Capture the cell that displays the provided text and extract its (X, Y) central coordinate. 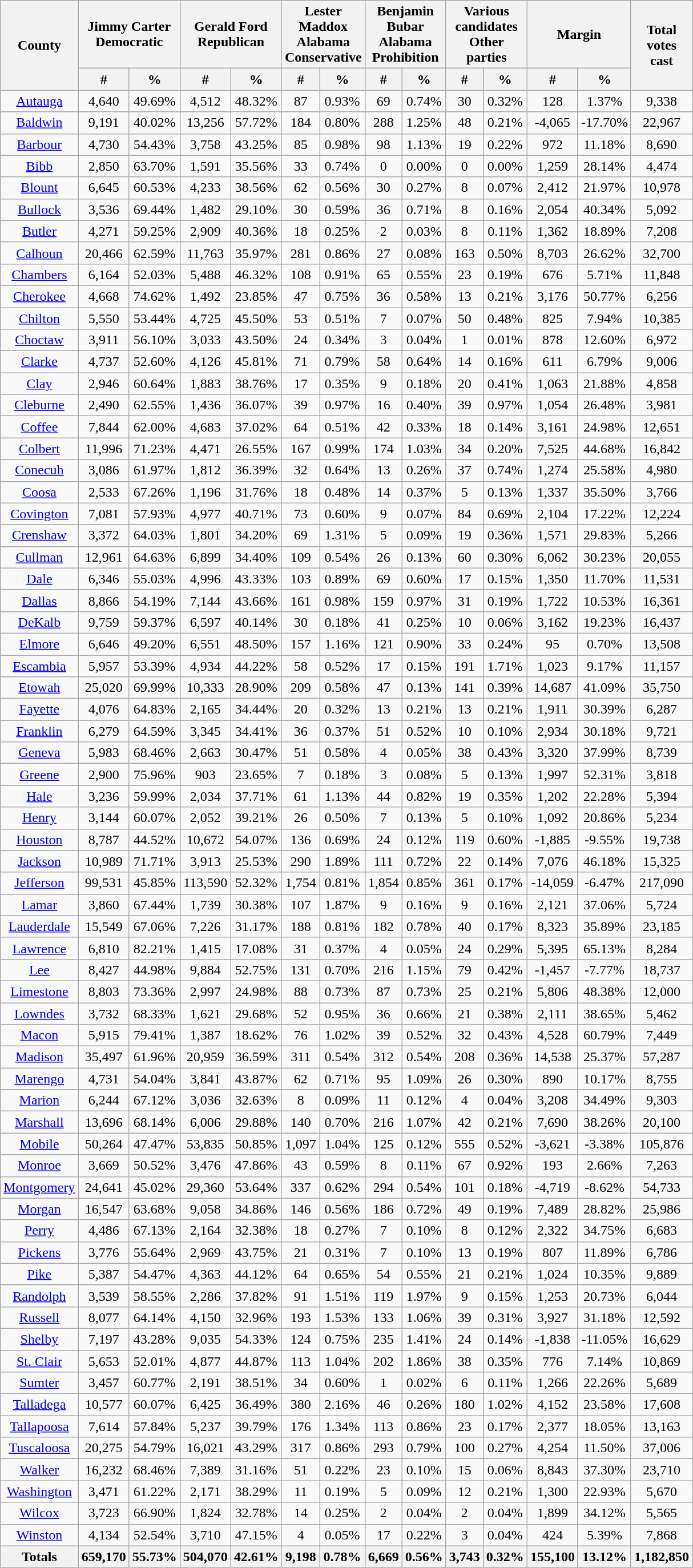
100 (465, 1448)
776 (553, 1361)
Clay (39, 384)
31.17% (256, 926)
8,323 (553, 926)
167 (300, 449)
3,161 (553, 427)
Shelby (39, 1339)
5,670 (661, 1492)
2.16% (343, 1405)
48.32% (256, 101)
2,034 (206, 796)
9,721 (661, 731)
8,703 (553, 253)
3,766 (661, 492)
65 (384, 275)
4,996 (206, 579)
0.66% (424, 1013)
161 (300, 600)
49 (465, 1209)
-3.38% (604, 1144)
4,471 (206, 449)
2,997 (206, 991)
113,590 (206, 883)
0.29% (505, 948)
Tallapoosa (39, 1426)
22 (465, 861)
Franklin (39, 731)
67.26% (154, 492)
1,300 (553, 1492)
23,710 (661, 1470)
1.86% (424, 1361)
1,337 (553, 492)
40.36% (256, 231)
Bullock (39, 209)
35.97% (256, 253)
3,911 (104, 340)
Elmore (39, 644)
60 (465, 557)
65.13% (604, 948)
9,303 (661, 1101)
75.96% (154, 775)
Sumter (39, 1383)
40.14% (256, 622)
Butler (39, 231)
71 (300, 362)
1,092 (553, 818)
82.21% (154, 948)
163 (465, 253)
50.77% (604, 296)
2,909 (206, 231)
176 (300, 1426)
2,663 (206, 753)
28.82% (604, 1209)
35,497 (104, 1057)
Jimmy CarterDemocratic (129, 34)
Mobile (39, 1144)
Tuscaloosa (39, 1448)
1,202 (553, 796)
4,254 (553, 1448)
Lee (39, 970)
0.80% (343, 123)
2,286 (206, 1296)
22,967 (661, 123)
25 (465, 991)
0.40% (424, 405)
26.48% (604, 405)
-4,719 (553, 1187)
3,732 (104, 1013)
44.12% (256, 1274)
2,191 (206, 1383)
34.86% (256, 1209)
184 (300, 123)
1,274 (553, 470)
1,571 (553, 535)
1,054 (553, 405)
1,899 (553, 1513)
890 (553, 1079)
18,737 (661, 970)
43.75% (256, 1252)
6,972 (661, 340)
20,100 (661, 1122)
7,489 (553, 1209)
208 (465, 1057)
12,000 (661, 991)
5,488 (206, 275)
30.38% (256, 905)
2,490 (104, 405)
55.03% (154, 579)
807 (553, 1252)
11,996 (104, 449)
Lester MaddoxAlabama Conservative (323, 34)
61.22% (154, 1492)
Total votes cast (661, 46)
Walker (39, 1470)
59.25% (154, 231)
42.61% (256, 1557)
64.03% (154, 535)
202 (384, 1361)
0.42% (505, 970)
49.69% (154, 101)
38.51% (256, 1383)
22.28% (604, 796)
6,899 (206, 557)
52.60% (154, 362)
17,608 (661, 1405)
6,164 (104, 275)
103 (300, 579)
Coosa (39, 492)
28.14% (604, 166)
16,437 (661, 622)
16,629 (661, 1339)
14,538 (553, 1057)
1.06% (424, 1317)
36.39% (256, 470)
4,668 (104, 296)
47.86% (256, 1166)
108 (300, 275)
Houston (39, 840)
2,934 (553, 731)
31.18% (604, 1317)
2,164 (206, 1231)
6,346 (104, 579)
17.22% (604, 514)
4,640 (104, 101)
Limestone (39, 991)
0.90% (424, 644)
10,672 (206, 840)
9,058 (206, 1209)
34.12% (604, 1513)
0.34% (343, 340)
1.16% (343, 644)
43.33% (256, 579)
2,054 (553, 209)
1,362 (553, 231)
-4,065 (553, 123)
8,866 (104, 600)
186 (384, 1209)
98 (384, 144)
Conecuh (39, 470)
-1,457 (553, 970)
56.10% (154, 340)
57.84% (154, 1426)
903 (206, 775)
30.39% (604, 710)
10,978 (661, 188)
35.56% (256, 166)
Dallas (39, 600)
13,696 (104, 1122)
11.70% (604, 579)
40.71% (256, 514)
12,592 (661, 1317)
312 (384, 1057)
30.47% (256, 753)
337 (300, 1187)
73.36% (154, 991)
16,361 (661, 600)
Escambia (39, 666)
3,743 (465, 1557)
1,063 (553, 384)
1,023 (553, 666)
1,997 (553, 775)
29.68% (256, 1013)
3,981 (661, 405)
Pickens (39, 1252)
380 (300, 1405)
48 (465, 123)
7,525 (553, 449)
2,377 (553, 1426)
7,144 (206, 600)
317 (300, 1448)
9.17% (604, 666)
878 (553, 340)
1,350 (553, 579)
12,651 (661, 427)
1,621 (206, 1013)
10.17% (604, 1079)
61.97% (154, 470)
2,850 (104, 166)
6,062 (553, 557)
43 (300, 1166)
-17.70% (604, 123)
-9.55% (604, 840)
35,750 (661, 688)
20,959 (206, 1057)
23,185 (661, 926)
2,121 (553, 905)
4,725 (206, 318)
7,868 (661, 1535)
13,256 (206, 123)
0.39% (505, 688)
Montgomery (39, 1187)
10,577 (104, 1405)
67.06% (154, 926)
20,055 (661, 557)
37.71% (256, 796)
4,474 (661, 166)
6,669 (384, 1557)
659,170 (104, 1557)
79.41% (154, 1035)
1.97% (424, 1296)
37.30% (604, 1470)
4,512 (206, 101)
7,614 (104, 1426)
68.33% (154, 1013)
0.85% (424, 883)
0.89% (343, 579)
1,824 (206, 1513)
5,462 (661, 1013)
27 (384, 253)
6,244 (104, 1101)
19,738 (661, 840)
4,233 (206, 188)
34.20% (256, 535)
4,271 (104, 231)
15,325 (661, 861)
8,077 (104, 1317)
67 (465, 1166)
0.33% (424, 427)
6,256 (661, 296)
62.00% (154, 427)
2.66% (604, 1166)
Monroe (39, 1166)
9,889 (661, 1274)
Winston (39, 1535)
5,957 (104, 666)
Marengo (39, 1079)
16 (384, 405)
57.93% (154, 514)
38.26% (604, 1122)
5,915 (104, 1035)
54.79% (154, 1448)
141 (465, 688)
32.78% (256, 1513)
5,394 (661, 796)
182 (384, 926)
1,754 (300, 883)
Randolph (39, 1296)
0.91% (343, 275)
504,070 (206, 1557)
109 (300, 557)
7,389 (206, 1470)
9,198 (300, 1557)
0.02% (424, 1383)
36.59% (256, 1057)
12.60% (604, 340)
38.76% (256, 384)
4,150 (206, 1317)
Totals (39, 1557)
24,641 (104, 1187)
Margin (579, 34)
-1,838 (553, 1339)
2,171 (206, 1492)
8,284 (661, 948)
18.89% (604, 231)
64.83% (154, 710)
18.05% (604, 1426)
1.09% (424, 1079)
157 (300, 644)
6,551 (206, 644)
-8.62% (604, 1187)
Dale (39, 579)
49.20% (154, 644)
Geneva (39, 753)
4,134 (104, 1535)
16,232 (104, 1470)
5,237 (206, 1426)
1,739 (206, 905)
1,097 (300, 1144)
1,722 (553, 600)
4,683 (206, 427)
Coffee (39, 427)
14,687 (553, 688)
12,961 (104, 557)
9,338 (661, 101)
4,486 (104, 1231)
7.14% (604, 1361)
43.29% (256, 1448)
44.68% (604, 449)
73 (300, 514)
6,810 (104, 948)
7,076 (553, 861)
13,508 (661, 644)
10.35% (604, 1274)
60.77% (154, 1383)
35.50% (604, 492)
54.07% (256, 840)
11,763 (206, 253)
3,669 (104, 1166)
155,100 (553, 1557)
191 (465, 666)
3,476 (206, 1166)
76 (300, 1035)
Perry (39, 1231)
1,415 (206, 948)
-11.05% (604, 1339)
Clarke (39, 362)
4,076 (104, 710)
64.63% (154, 557)
25.58% (604, 470)
8,690 (661, 144)
131 (300, 970)
Barbour (39, 144)
88 (300, 991)
46 (384, 1405)
Covington (39, 514)
Washington (39, 1492)
0.20% (505, 449)
46.32% (256, 275)
23.58% (604, 1405)
52.01% (154, 1361)
59.37% (154, 622)
43.50% (256, 340)
53.64% (256, 1187)
133 (384, 1317)
1,266 (553, 1383)
16,842 (661, 449)
32.63% (256, 1101)
39.21% (256, 818)
37.99% (604, 753)
8,843 (553, 1470)
11.50% (604, 1448)
0.41% (505, 384)
Benjamin BubarAlabama Prohibition (405, 34)
63.68% (154, 1209)
5,092 (661, 209)
34.49% (604, 1101)
281 (300, 253)
DeKalb (39, 622)
1.87% (343, 905)
47.47% (154, 1144)
9,006 (661, 362)
174 (384, 449)
159 (384, 600)
40.02% (154, 123)
6,044 (661, 1296)
1,196 (206, 492)
34.41% (256, 731)
58.55% (154, 1296)
1.03% (424, 449)
Lawrence (39, 948)
3,818 (661, 775)
15,549 (104, 926)
1,854 (384, 883)
67.13% (154, 1231)
50.52% (154, 1166)
2,165 (206, 710)
Greene (39, 775)
36.49% (256, 1405)
1.71% (505, 666)
12,224 (661, 514)
84 (465, 514)
6,006 (206, 1122)
45.85% (154, 883)
54.43% (154, 144)
424 (553, 1535)
1.15% (424, 970)
8,755 (661, 1079)
128 (553, 101)
41 (384, 622)
2,322 (553, 1231)
1.07% (424, 1122)
54 (384, 1274)
37.06% (604, 905)
0.82% (424, 796)
3,841 (206, 1079)
99,531 (104, 883)
3,372 (104, 535)
972 (553, 144)
25.53% (256, 861)
125 (384, 1144)
25,986 (661, 1209)
44.98% (154, 970)
52 (300, 1013)
31.16% (256, 1470)
Autauga (39, 101)
13,163 (661, 1426)
6,645 (104, 188)
23.85% (256, 296)
290 (300, 861)
146 (300, 1209)
County (39, 46)
0.95% (343, 1013)
10.53% (604, 600)
3,758 (206, 144)
136 (300, 840)
53.44% (154, 318)
7,081 (104, 514)
311 (300, 1057)
57.72% (256, 123)
38.29% (256, 1492)
6,683 (661, 1231)
Marion (39, 1101)
29.88% (256, 1122)
50,264 (104, 1144)
0.65% (343, 1274)
8,427 (104, 970)
29,360 (206, 1187)
Blount (39, 188)
43.87% (256, 1079)
39.79% (256, 1426)
3,176 (553, 296)
Lauderdale (39, 926)
294 (384, 1187)
6,786 (661, 1252)
2,533 (104, 492)
38.65% (604, 1013)
4,858 (661, 384)
Calhoun (39, 253)
25,020 (104, 688)
37.02% (256, 427)
54.33% (256, 1339)
9,035 (206, 1339)
54.04% (154, 1079)
5,234 (661, 818)
43.66% (256, 600)
11.18% (604, 144)
52.03% (154, 275)
5,565 (661, 1513)
3,345 (206, 731)
68.14% (154, 1122)
44 (384, 796)
63.70% (154, 166)
23.65% (256, 775)
3,927 (553, 1317)
79 (465, 970)
217,090 (661, 883)
Lowndes (39, 1013)
4,126 (206, 362)
20.86% (604, 818)
34.75% (604, 1231)
Gerald FordRepublican (231, 34)
4,528 (553, 1035)
3,536 (104, 209)
0.92% (505, 1166)
Wilcox (39, 1513)
7,208 (661, 231)
Talladega (39, 1405)
3,776 (104, 1252)
7,844 (104, 427)
8,803 (104, 991)
1.53% (343, 1317)
5,724 (661, 905)
67.44% (154, 905)
53 (300, 318)
40.34% (604, 209)
-14,059 (553, 883)
8,739 (661, 753)
64.59% (154, 731)
44.87% (256, 1361)
34.40% (256, 557)
71.23% (154, 449)
45.50% (256, 318)
5,983 (104, 753)
Marshall (39, 1122)
9,884 (206, 970)
10,869 (661, 1361)
3,913 (206, 861)
74.62% (154, 296)
52.31% (604, 775)
6,279 (104, 731)
Pike (39, 1274)
Baldwin (39, 123)
61.96% (154, 1057)
0.01% (505, 340)
44.22% (256, 666)
1.41% (424, 1339)
16,547 (104, 1209)
180 (465, 1405)
9,191 (104, 123)
50 (465, 318)
7,263 (661, 1166)
6,597 (206, 622)
55.64% (154, 1252)
28.90% (256, 688)
Macon (39, 1035)
Choctaw (39, 340)
43.25% (256, 144)
3,236 (104, 796)
1,253 (553, 1296)
30.23% (604, 557)
48.38% (604, 991)
676 (553, 275)
4,980 (661, 470)
1,182,850 (661, 1557)
12 (465, 1492)
1,812 (206, 470)
1.51% (343, 1296)
20,275 (104, 1448)
4,363 (206, 1274)
4,731 (104, 1079)
32.38% (256, 1231)
4,737 (104, 362)
1,801 (206, 535)
3,710 (206, 1535)
2,946 (104, 384)
1,591 (206, 166)
11,848 (661, 275)
6,425 (206, 1405)
29.10% (256, 209)
5,387 (104, 1274)
Crenshaw (39, 535)
40 (465, 926)
2,969 (206, 1252)
66.90% (154, 1513)
Bibb (39, 166)
5,689 (661, 1383)
3,086 (104, 470)
3,036 (206, 1101)
37,006 (661, 1448)
0.99% (343, 449)
101 (465, 1187)
62.59% (154, 253)
825 (553, 318)
52.75% (256, 970)
Chambers (39, 275)
293 (384, 1448)
5,395 (553, 948)
52.54% (154, 1535)
1,883 (206, 384)
6.79% (604, 362)
37.82% (256, 1296)
Jefferson (39, 883)
1.25% (424, 123)
48.50% (256, 644)
3,471 (104, 1492)
121 (384, 644)
4,934 (206, 666)
St. Clair (39, 1361)
64.14% (154, 1317)
140 (300, 1122)
0.24% (505, 644)
Colbert (39, 449)
60.64% (154, 384)
2,104 (553, 514)
105,876 (661, 1144)
7,449 (661, 1035)
Cullman (39, 557)
2,900 (104, 775)
-6.47% (604, 883)
20,466 (104, 253)
62.55% (154, 405)
6,287 (661, 710)
71.71% (154, 861)
-7.77% (604, 970)
7.94% (604, 318)
0.62% (343, 1187)
6 (465, 1383)
61 (300, 796)
Etowah (39, 688)
5,266 (661, 535)
57,287 (661, 1057)
Henry (39, 818)
5,550 (104, 318)
1,492 (206, 296)
1.34% (343, 1426)
54.19% (154, 600)
31.76% (256, 492)
611 (553, 362)
111 (384, 861)
Various candidatesOther parties (486, 34)
5.39% (604, 1535)
3,860 (104, 905)
34.44% (256, 710)
22.93% (604, 1492)
Lamar (39, 905)
Fayette (39, 710)
8,787 (104, 840)
Russell (39, 1317)
-1,885 (553, 840)
3,144 (104, 818)
85 (300, 144)
38.56% (256, 188)
26.62% (604, 253)
6,646 (104, 644)
69.44% (154, 209)
1,482 (206, 209)
55.73% (154, 1557)
37 (465, 470)
43.28% (154, 1339)
3,723 (104, 1513)
4,877 (206, 1361)
235 (384, 1339)
2,111 (553, 1013)
16,021 (206, 1448)
67.12% (154, 1101)
Cleburne (39, 405)
188 (300, 926)
7,197 (104, 1339)
26.55% (256, 449)
13.12% (604, 1557)
11.89% (604, 1252)
9,759 (104, 622)
91 (300, 1296)
69.99% (154, 688)
5,806 (553, 991)
54,733 (661, 1187)
45.81% (256, 362)
50.85% (256, 1144)
209 (300, 688)
11,157 (661, 666)
30.18% (604, 731)
107 (300, 905)
60.53% (154, 188)
3,033 (206, 340)
2,412 (553, 188)
Jackson (39, 861)
5.71% (604, 275)
47.15% (256, 1535)
11,531 (661, 579)
7,690 (553, 1122)
1,259 (553, 166)
Cherokee (39, 296)
124 (300, 1339)
1,436 (206, 405)
20.73% (604, 1296)
1,911 (553, 710)
54.47% (154, 1274)
35.89% (604, 926)
52.32% (256, 883)
15 (465, 1470)
4,152 (553, 1405)
1.31% (343, 535)
21.97% (604, 188)
1.37% (604, 101)
0.03% (424, 231)
2,052 (206, 818)
22.26% (604, 1383)
555 (465, 1144)
3,208 (553, 1101)
7,226 (206, 926)
10,989 (104, 861)
1.89% (343, 861)
10,385 (661, 318)
25.37% (604, 1057)
10,333 (206, 688)
41.09% (604, 688)
32,700 (661, 253)
45.02% (154, 1187)
0.38% (505, 1013)
Hale (39, 796)
1,024 (553, 1274)
18.62% (256, 1035)
21.88% (604, 384)
4,977 (206, 514)
3,162 (553, 622)
32.96% (256, 1317)
Chilton (39, 318)
44.52% (154, 840)
Madison (39, 1057)
17.08% (256, 948)
5,653 (104, 1361)
53,835 (206, 1144)
-3,621 (553, 1144)
4,730 (104, 144)
1,387 (206, 1035)
53.39% (154, 666)
3,320 (553, 753)
59.99% (154, 796)
3,457 (104, 1383)
46.18% (604, 861)
288 (384, 123)
361 (465, 883)
Morgan (39, 1209)
60.79% (604, 1035)
36.07% (256, 405)
0.93% (343, 101)
3,539 (104, 1296)
29.83% (604, 535)
19.23% (604, 622)
